Scan for the cell matching the given text and deliver its (X, Y) coordinate at center. 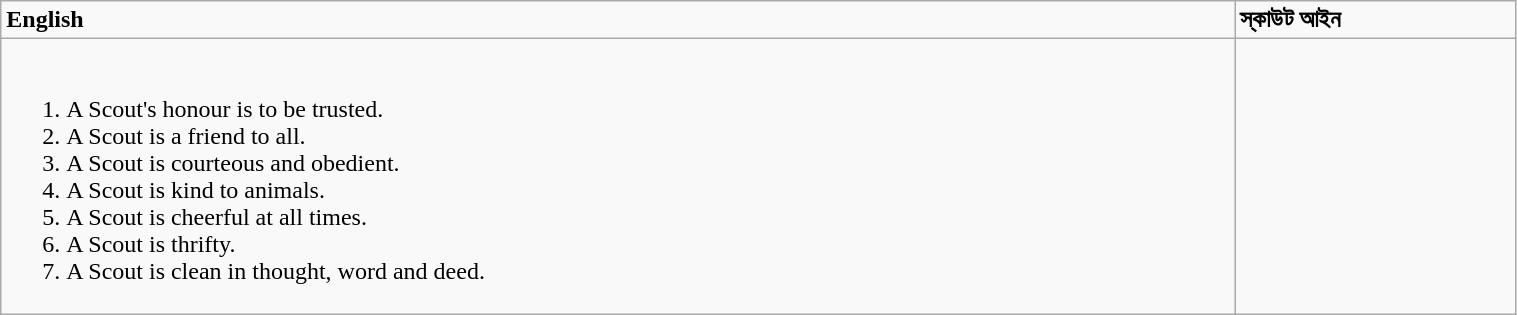
English (618, 20)
স্কাউট আইন (1376, 20)
